Find where the given text appears and provide that cell's center as [X, Y] coordinate. 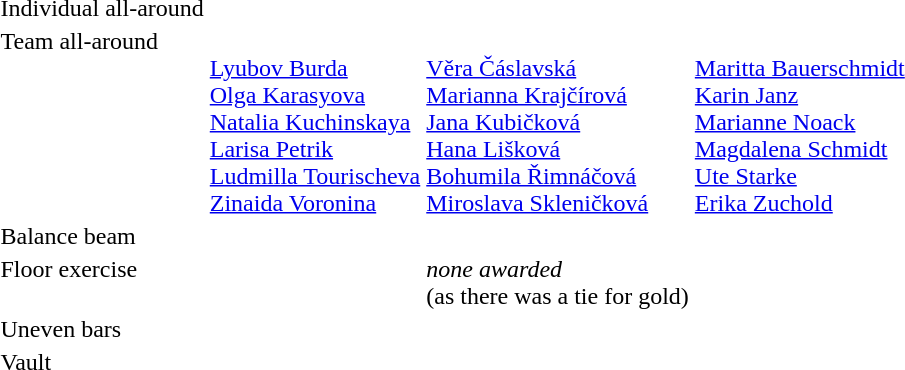
none awarded(as there was a tie for gold) [558, 282]
Věra ČáslavskáMarianna KrajčírováJana KubičkováHana LiškováBohumila ŘimnáčováMiroslava Skleničková [558, 122]
Lyubov BurdaOlga KarasyovaNatalia KuchinskayaLarisa PetrikLudmilla TourischevaZinaida Voronina [314, 122]
